Search for the cell housing the specified text and yield its (x, y) center coordinate. 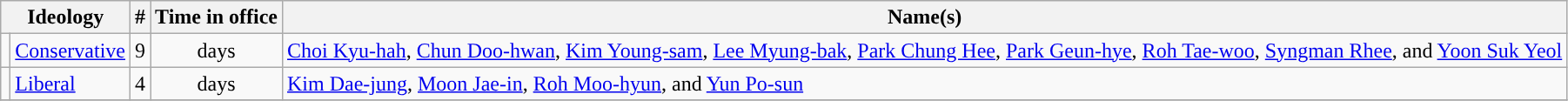
# (141, 17)
9 (141, 50)
Time in office (217, 17)
Conservative (70, 50)
Choi Kyu-hah, Chun Doo-hwan, Kim Young-sam, Lee Myung-bak, Park Chung Hee, Park Geun-hye, Roh Tae-woo, Syngman Rhee, and Yoon Suk Yeol (924, 50)
Kim Dae-jung, Moon Jae-in, Roh Moo-hyun, and Yun Po-sun (924, 84)
Ideology (66, 17)
Liberal (70, 84)
Name(s) (924, 17)
4 (141, 84)
